Pinpoint the cell where the given text exists, returning its [x, y] midpoint coordinate. 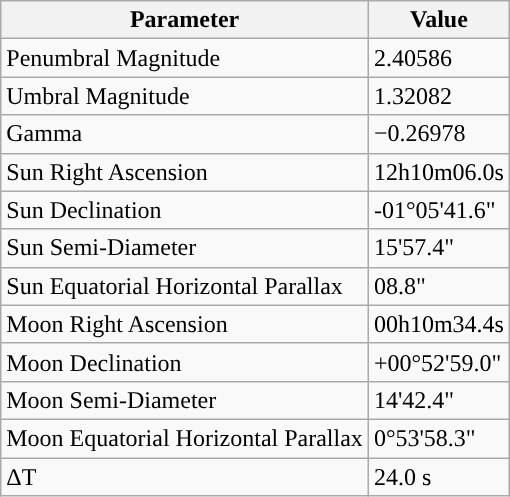
−0.26978 [438, 134]
Value [438, 20]
Sun Equatorial Horizontal Parallax [185, 286]
08.8" [438, 286]
Moon Right Ascension [185, 324]
Moon Semi-Diameter [185, 400]
15'57.4" [438, 248]
1.32082 [438, 96]
Moon Declination [185, 362]
Sun Right Ascension [185, 172]
Sun Semi-Diameter [185, 248]
12h10m06.0s [438, 172]
00h10m34.4s [438, 324]
Parameter [185, 20]
0°53'58.3" [438, 438]
Moon Equatorial Horizontal Parallax [185, 438]
2.40586 [438, 58]
Umbral Magnitude [185, 96]
ΔT [185, 477]
+00°52'59.0" [438, 362]
Gamma [185, 134]
14'42.4" [438, 400]
24.0 s [438, 477]
-01°05'41.6" [438, 210]
Penumbral Magnitude [185, 58]
Sun Declination [185, 210]
